Locate the cell with the specified text and output its [x, y] center coordinate. 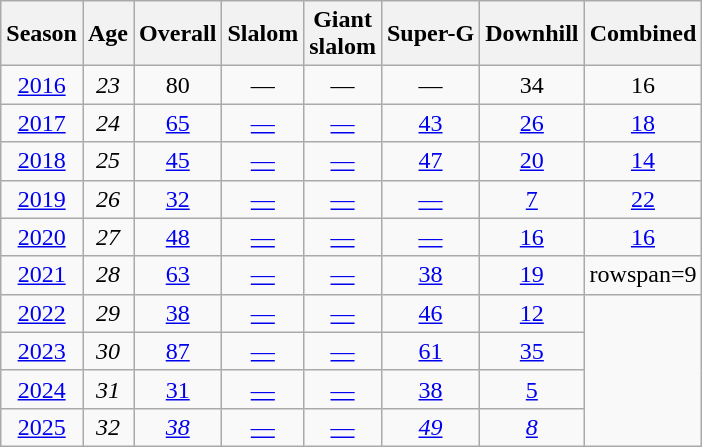
Season [42, 34]
Giantslalom [343, 34]
87 [178, 351]
47 [430, 161]
14 [643, 161]
61 [430, 351]
Age [108, 34]
25 [108, 161]
24 [108, 123]
rowspan=9 [643, 275]
19 [532, 275]
18 [643, 123]
43 [430, 123]
27 [108, 237]
2017 [42, 123]
29 [108, 313]
34 [532, 85]
2025 [42, 427]
22 [643, 199]
Slalom [263, 34]
2022 [42, 313]
28 [108, 275]
63 [178, 275]
2018 [42, 161]
48 [178, 237]
80 [178, 85]
2016 [42, 85]
35 [532, 351]
2021 [42, 275]
2019 [42, 199]
Overall [178, 34]
8 [532, 427]
45 [178, 161]
7 [532, 199]
49 [430, 427]
46 [430, 313]
Downhill [532, 34]
2020 [42, 237]
2023 [42, 351]
2024 [42, 389]
30 [108, 351]
5 [532, 389]
Combined [643, 34]
65 [178, 123]
20 [532, 161]
Super-G [430, 34]
23 [108, 85]
12 [532, 313]
